Extract the (x, y) coordinate from the center of the cell holding the provided text.  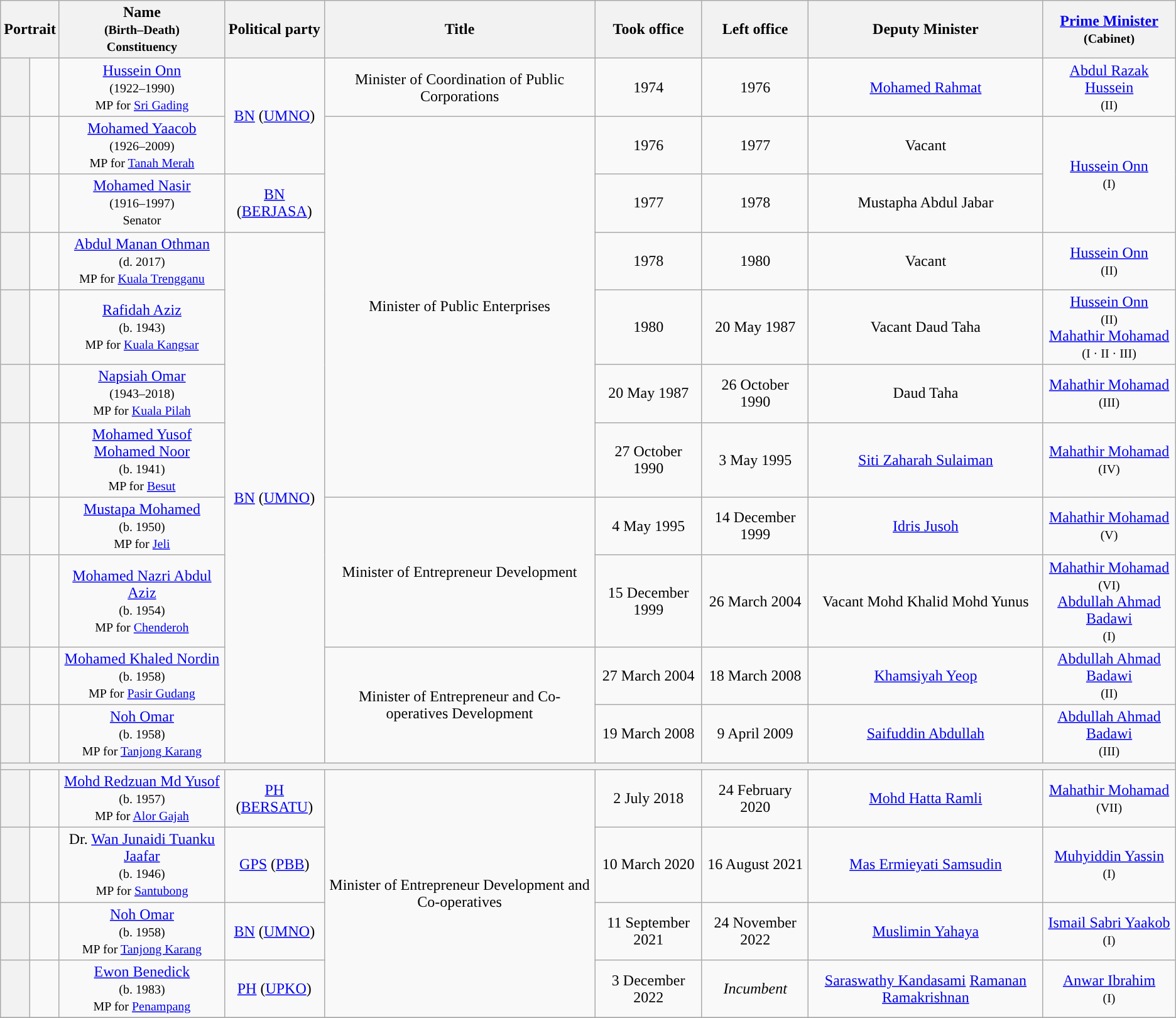
11 September 2021 (648, 931)
Muhyiddin Yassin(I) (1109, 865)
Khamsiyah Yeop (926, 676)
Siti Zaharah Sulaiman (926, 460)
27 October 1990 (648, 460)
Napsiah Omar(1943–2018)MP for Kuala Pilah (142, 393)
Hussein Onn(1922–1990)MP for Sri Gading (142, 87)
Mustapha Abdul Jabar (926, 203)
BN (BERJASA) (274, 203)
24 February 2020 (755, 799)
Left office (755, 30)
Incumbent (755, 989)
Mohamed Yaacob(1926–2009)MP for Tanah Merah (142, 145)
Minister of Entrepreneur Development (460, 572)
3 May 1995 (755, 460)
Abdul Manan Othman(d. 2017)MP for Kuala Trengganu (142, 261)
1974 (648, 87)
3 December 2022 (648, 989)
PH (BERSATU) (274, 799)
19 March 2008 (648, 733)
Minister of Public Enterprises (460, 307)
27 March 2004 (648, 676)
9 April 2009 (755, 733)
Muslimin Yahaya (926, 931)
Mas Ermieyati Samsudin (926, 865)
Mahathir Mohamad(VII) (1109, 799)
Minister of Entrepreneur Development and Co-operatives (460, 894)
Mustapa Mohamed(b. 1950)MP for Jeli (142, 526)
4 May 1995 (648, 526)
Dr. Wan Junaidi Tuanku Jaafar(b. 1946)MP for Santubong (142, 865)
Mohamed Khaled Nordin(b. 1958)MP for Pasir Gudang (142, 676)
Mahathir Mohamad(IV) (1109, 460)
Name(Birth–Death)Constituency (142, 30)
Title (460, 30)
24 November 2022 (755, 931)
26 October 1990 (755, 393)
Abdul Razak Hussein(II) (1109, 87)
Mahathir Mohamad(III) (1109, 393)
14 December 1999 (755, 526)
16 August 2021 (755, 865)
Saraswathy Kandasami Ramanan Ramakrishnan (926, 989)
Vacant Mohd Khalid Mohd Yunus (926, 601)
Political party (274, 30)
Idris Jusoh (926, 526)
Mahathir Mohamad(VI)Abdullah Ahmad Badawi(I) (1109, 601)
Anwar Ibrahim(I) (1109, 989)
Hussein Onn(II)Mahathir Mohamad(I · II · III) (1109, 327)
GPS (PBB) (274, 865)
Minister of Coordination of Public Corporations (460, 87)
Ismail Sabri Yaakob(I) (1109, 931)
Abdullah Ahmad Badawi(III) (1109, 733)
Vacant Daud Taha (926, 327)
Rafidah Aziz(b. 1943)MP for Kuala Kangsar (142, 327)
Hussein Onn(II) (1109, 261)
Deputy Minister (926, 30)
Mahathir Mohamad(V) (1109, 526)
Mohamed Rahmat (926, 87)
Saifuddin Abdullah (926, 733)
Portrait (30, 30)
Mohd Hatta Ramli (926, 799)
15 December 1999 (648, 601)
18 March 2008 (755, 676)
Minister of Entrepreneur and Co-operatives Development (460, 704)
26 March 2004 (755, 601)
Mohamed Nasir(1916–1997)Senator (142, 203)
Mohamed Yusof Mohamed Noor(b. 1941)MP for Besut (142, 460)
Ewon Benedick(b. 1983)MP for Penampang (142, 989)
2 July 2018 (648, 799)
Prime Minister(Cabinet) (1109, 30)
Mohd Redzuan Md Yusof(b. 1957)MP for Alor Gajah (142, 799)
Daud Taha (926, 393)
Abdullah Ahmad Badawi(II) (1109, 676)
Took office (648, 30)
Mohamed Nazri Abdul Aziz(b. 1954)MP for Chenderoh (142, 601)
10 March 2020 (648, 865)
PH (UPKO) (274, 989)
Hussein Onn(I) (1109, 174)
